Identify which cell holds the provided text, then report its (x, y) central coordinate. 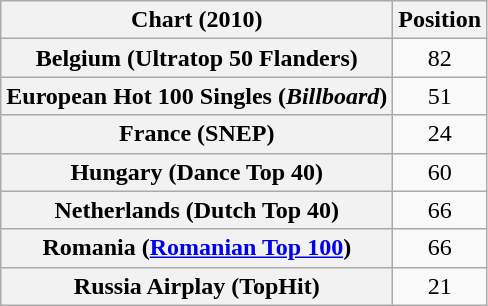
Romania (Romanian Top 100) (197, 248)
82 (440, 58)
Belgium (Ultratop 50 Flanders) (197, 58)
Chart (2010) (197, 20)
21 (440, 286)
France (SNEP) (197, 134)
Netherlands (Dutch Top 40) (197, 210)
24 (440, 134)
60 (440, 172)
European Hot 100 Singles (Billboard) (197, 96)
51 (440, 96)
Hungary (Dance Top 40) (197, 172)
Position (440, 20)
Russia Airplay (TopHit) (197, 286)
